Extract the (x, y) coordinate from the center of the cell holding the provided text.  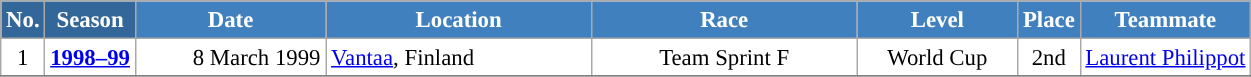
8 March 1999 (230, 58)
Season (90, 20)
No. (23, 20)
Place (1049, 20)
Location (459, 20)
Team Sprint F (724, 58)
Laurent Philippot (1166, 58)
Date (230, 20)
World Cup (938, 58)
Level (938, 20)
Vantaa, Finland (459, 58)
1 (23, 58)
Race (724, 20)
2nd (1049, 58)
1998–99 (90, 58)
Teammate (1166, 20)
